From the cell containing the given text, extract its center point as [X, Y] coordinate. 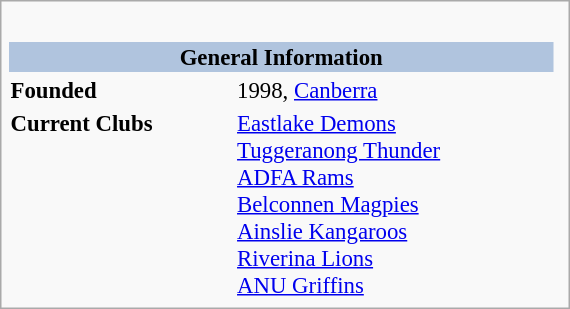
Founded [121, 90]
Eastlake DemonsTuggeranong ThunderADFA RamsBelconnen MagpiesAinslie KangaroosRiverina LionsANU Griffins [395, 204]
General Information [281, 57]
Current Clubs [121, 204]
1998, Canberra [395, 90]
